Locate the cell with the specified text and output its [X, Y] center coordinate. 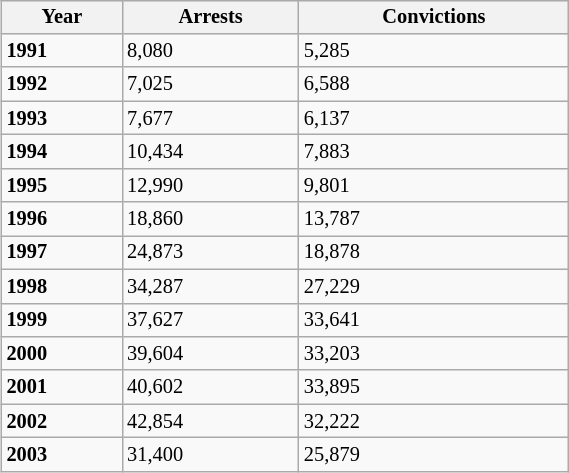
8,080 [210, 51]
1998 [62, 286]
1996 [62, 219]
6,137 [434, 118]
31,400 [210, 455]
1994 [62, 152]
Year [62, 17]
42,854 [210, 421]
7,677 [210, 118]
6,588 [434, 84]
1995 [62, 185]
5,285 [434, 51]
33,203 [434, 354]
1992 [62, 84]
18,860 [210, 219]
1991 [62, 51]
34,287 [210, 286]
32,222 [434, 421]
24,873 [210, 253]
Arrests [210, 17]
2001 [62, 387]
10,434 [210, 152]
33,895 [434, 387]
2002 [62, 421]
12,990 [210, 185]
39,604 [210, 354]
2003 [62, 455]
37,627 [210, 320]
7,025 [210, 84]
1993 [62, 118]
13,787 [434, 219]
1997 [62, 253]
25,879 [434, 455]
40,602 [210, 387]
2000 [62, 354]
1999 [62, 320]
Convictions [434, 17]
27,229 [434, 286]
7,883 [434, 152]
9,801 [434, 185]
33,641 [434, 320]
18,878 [434, 253]
